Extract the [X, Y] coordinate from the center of the cell holding the provided text.  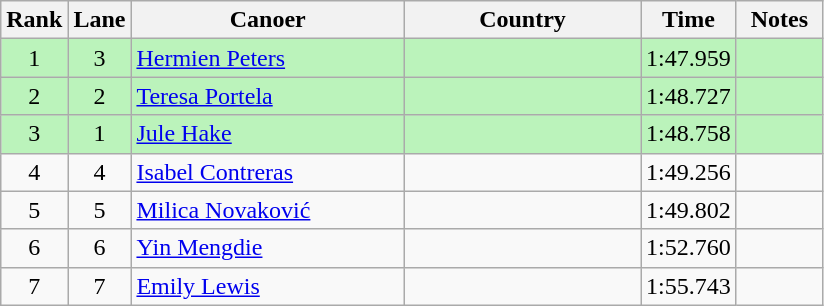
Rank [34, 20]
Country [522, 20]
Jule Hake [268, 134]
Hermien Peters [268, 58]
Milica Novaković [268, 210]
Isabel Contreras [268, 172]
1:52.760 [689, 248]
Canoer [268, 20]
Time [689, 20]
1:47.959 [689, 58]
1:49.802 [689, 210]
1:48.758 [689, 134]
Teresa Portela [268, 96]
1:48.727 [689, 96]
Yin Mengdie [268, 248]
1:49.256 [689, 172]
Emily Lewis [268, 286]
1:55.743 [689, 286]
Notes [779, 20]
Lane [100, 20]
